Identify which cell holds the provided text, then report its (X, Y) central coordinate. 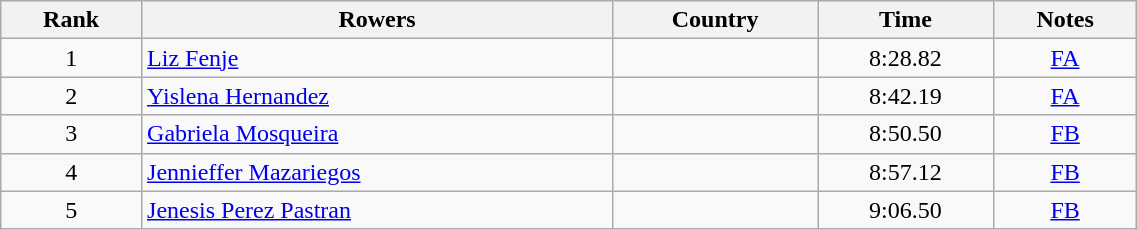
5 (72, 210)
4 (72, 172)
9:06.50 (906, 210)
Country (716, 20)
Rank (72, 20)
8:50.50 (906, 134)
8:42.19 (906, 96)
3 (72, 134)
8:57.12 (906, 172)
Rowers (378, 20)
Time (906, 20)
Notes (1065, 20)
Yislena Hernandez (378, 96)
Liz Fenje (378, 58)
Gabriela Mosqueira (378, 134)
2 (72, 96)
Jennieffer Mazariegos (378, 172)
8:28.82 (906, 58)
1 (72, 58)
Jenesis Perez Pastran (378, 210)
